Scan for the cell matching the given text and deliver its [X, Y] coordinate at center. 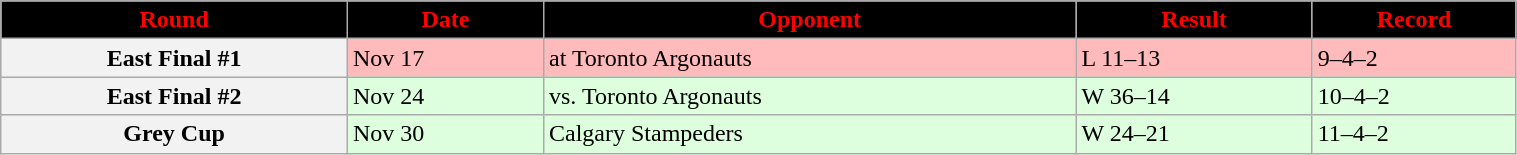
Record [1414, 20]
W 24–21 [1194, 134]
Date [445, 20]
Nov 30 [445, 134]
vs. Toronto Argonauts [809, 96]
9–4–2 [1414, 58]
Calgary Stampeders [809, 134]
11–4–2 [1414, 134]
East Final #1 [174, 58]
Grey Cup [174, 134]
Round [174, 20]
L 11–13 [1194, 58]
Opponent [809, 20]
Nov 24 [445, 96]
W 36–14 [1194, 96]
Result [1194, 20]
at Toronto Argonauts [809, 58]
10–4–2 [1414, 96]
Nov 17 [445, 58]
East Final #2 [174, 96]
